Detect which cell encompasses the target text, then output its (x, y) center coordinate. 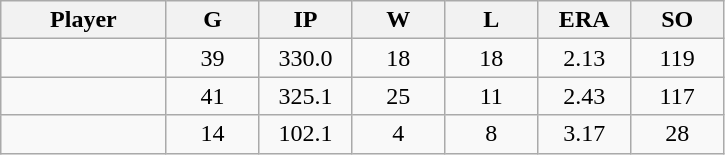
119 (678, 58)
11 (492, 96)
3.17 (584, 134)
117 (678, 96)
25 (398, 96)
325.1 (306, 96)
4 (398, 134)
W (398, 20)
G (212, 20)
2.13 (584, 58)
L (492, 20)
28 (678, 134)
Player (84, 20)
IP (306, 20)
SO (678, 20)
102.1 (306, 134)
41 (212, 96)
39 (212, 58)
ERA (584, 20)
330.0 (306, 58)
2.43 (584, 96)
14 (212, 134)
8 (492, 134)
